Output the [X, Y] coordinate of the center of the cell containing the given text.  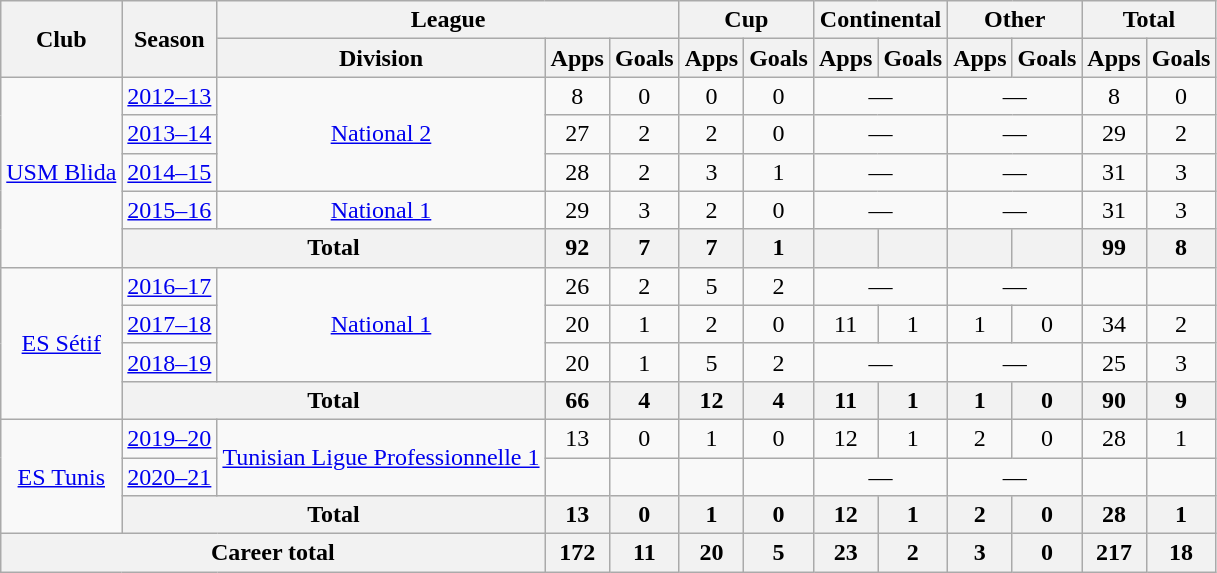
26 [577, 286]
27 [577, 134]
2016–17 [170, 286]
Career total [273, 553]
34 [1114, 324]
National 2 [381, 134]
172 [577, 553]
66 [577, 400]
2012–13 [170, 96]
2017–18 [170, 324]
ES Sétif [62, 343]
Continental [880, 20]
Season [170, 39]
Club [62, 39]
217 [1114, 553]
2020–21 [170, 477]
Tunisian Ligue Professionnelle 1 [381, 457]
USM Blida [62, 172]
League [448, 20]
2018–19 [170, 362]
25 [1114, 362]
18 [1181, 553]
23 [845, 553]
Division [381, 58]
9 [1181, 400]
2014–15 [170, 172]
2015–16 [170, 210]
Other [1015, 20]
Cup [746, 20]
99 [1114, 248]
90 [1114, 400]
ES Tunis [62, 476]
92 [577, 248]
2019–20 [170, 438]
2013–14 [170, 134]
